From the cell containing the given text, extract its center point as [X, Y] coordinate. 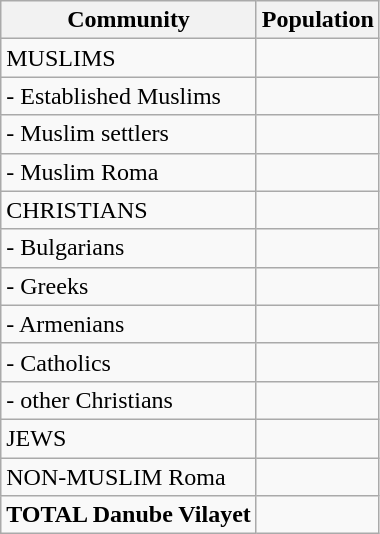
- Bulgarians [129, 248]
TOTAL Danube Vilayet [129, 515]
- Greeks [129, 286]
NON-MUSLIM Roma [129, 477]
- other Christians [129, 400]
- Established Muslims [129, 96]
Population [318, 20]
- Muslim settlers [129, 134]
JEWS [129, 438]
- Muslim Roma [129, 172]
- Armenians [129, 324]
MUSLIMS [129, 58]
Community [129, 20]
- Catholics [129, 362]
CHRISTIANS [129, 210]
